From the cell containing the given text, extract its center point as (x, y) coordinate. 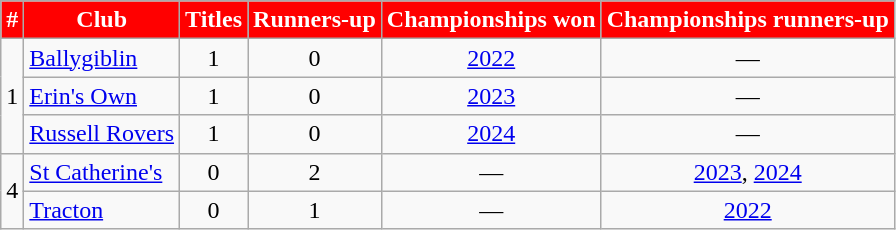
2023, 2024 (748, 172)
2023 (491, 96)
St Catherine's (102, 172)
Runners-up (315, 20)
Championships runners-up (748, 20)
Ballygiblin (102, 58)
Russell Rovers (102, 134)
Tracton (102, 210)
Championships won (491, 20)
# (12, 20)
Titles (214, 20)
Club (102, 20)
2024 (491, 134)
2 (315, 172)
4 (12, 191)
Erin's Own (102, 96)
